Detect which cell encompasses the target text, then output its (X, Y) center coordinate. 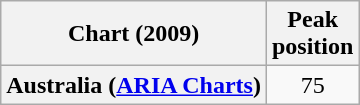
Chart (2009) (134, 34)
Australia (ARIA Charts) (134, 85)
75 (312, 85)
Peakposition (312, 34)
